Output the [X, Y] coordinate of the center of the cell containing the given text.  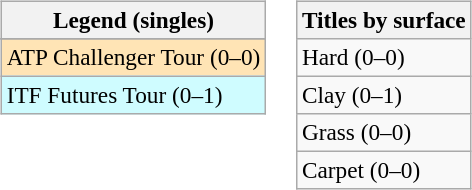
Titles by surface [384, 20]
Clay (0–1) [384, 95]
Grass (0–0) [384, 133]
ATP Challenger Tour (0–0) [133, 57]
Hard (0–0) [384, 57]
Carpet (0–0) [384, 171]
ITF Futures Tour (0–1) [133, 95]
Legend (singles) [133, 20]
